From the cell containing the given text, extract its center point as [x, y] coordinate. 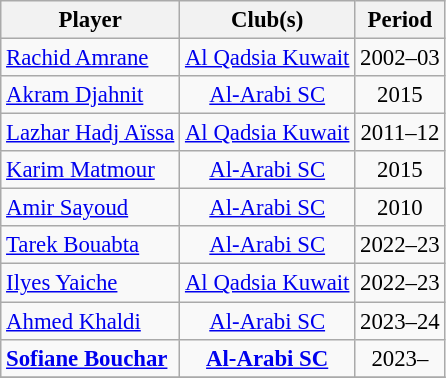
Ilyes Yaiche [90, 283]
2023– [400, 358]
Player [90, 20]
2011–12 [400, 133]
2002–03 [400, 58]
Amir Sayoud [90, 208]
Rachid Amrane [90, 58]
Akram Djahnit [90, 95]
Tarek Bouabta [90, 245]
Club(s) [268, 20]
2010 [400, 208]
2023–24 [400, 321]
Sofiane Bouchar [90, 358]
Period [400, 20]
Ahmed Khaldi [90, 321]
Karim Matmour [90, 170]
Lazhar Hadj Aïssa [90, 133]
